Return (x, y) of the center of cell containing provided text 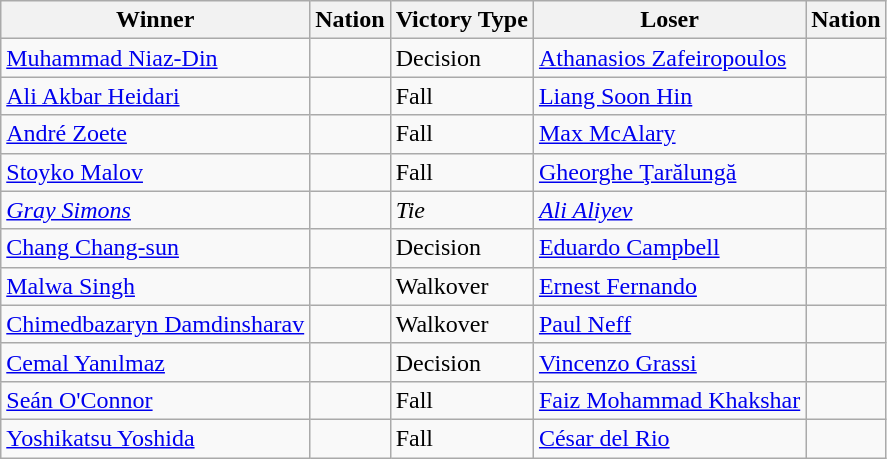
Eduardo Campbell (669, 248)
Liang Soon Hin (669, 96)
Tie (462, 210)
Ernest Fernando (669, 286)
Cemal Yanılmaz (156, 362)
Loser (669, 20)
Gray Simons (156, 210)
Faiz Mohammad Khakshar (669, 400)
Winner (156, 20)
Malwa Singh (156, 286)
Ali Akbar Heidari (156, 96)
Paul Neff (669, 324)
Muhammad Niaz-Din (156, 58)
César del Rio (669, 438)
André Zoete (156, 134)
Stoyko Malov (156, 172)
Chimedbazaryn Damdinsharav (156, 324)
Max McAlary (669, 134)
Chang Chang-sun (156, 248)
Vincenzo Grassi (669, 362)
Seán O'Connor (156, 400)
Athanasios Zafeiropoulos (669, 58)
Yoshikatsu Yoshida (156, 438)
Ali Aliyev (669, 210)
Victory Type (462, 20)
Gheorghe Ţarălungă (669, 172)
